Capture the cell that displays the provided text and extract its [x, y] central coordinate. 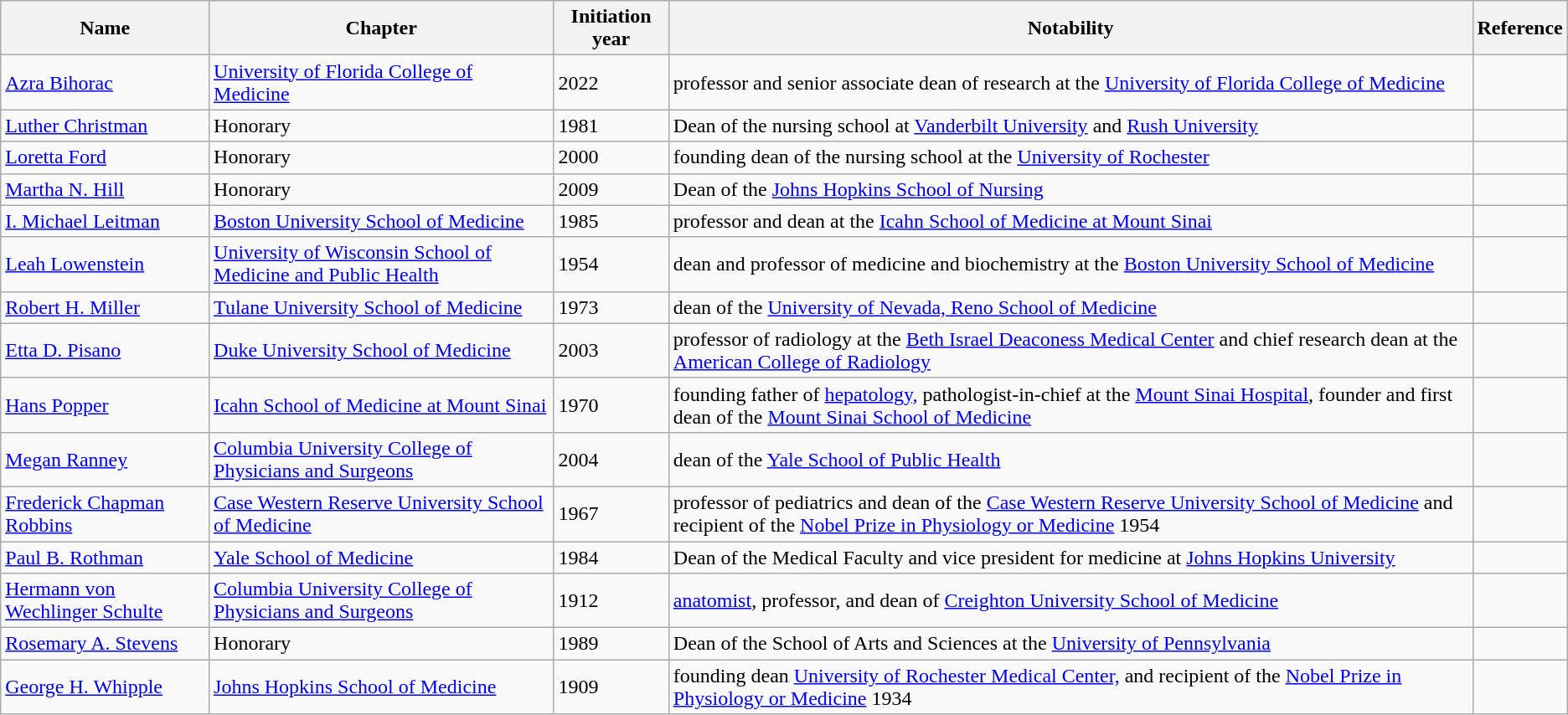
Leah Lowenstein [106, 265]
Initiation year [611, 28]
Yale School of Medicine [382, 557]
Azra Bihorac [106, 82]
Frederick Chapman Robbins [106, 514]
1954 [611, 265]
Hans Popper [106, 405]
Tulane University School of Medicine [382, 307]
1989 [611, 644]
Icahn School of Medicine at Mount Sinai [382, 405]
George H. Whipple [106, 687]
Luther Christman [106, 126]
1970 [611, 405]
dean of the Yale School of Public Health [1070, 459]
Hermann von Wechlinger Schulte [106, 601]
1909 [611, 687]
professor of radiology at the Beth Israel Deaconess Medical Center and chief research dean at the American College of Radiology [1070, 350]
Dean of the School of Arts and Sciences at the University of Pennsylvania [1070, 644]
professor and dean at the Icahn School of Medicine at Mount Sinai [1070, 221]
Duke University School of Medicine [382, 350]
Megan Ranney [106, 459]
2000 [611, 157]
1984 [611, 557]
professor and senior associate dean of research at the University of Florida College of Medicine [1070, 82]
1912 [611, 601]
1985 [611, 221]
Robert H. Miller [106, 307]
founding father of hepatology, pathologist-in-chief at the Mount Sinai Hospital, founder and first dean of the Mount Sinai School of Medicine [1070, 405]
2004 [611, 459]
University of Florida College of Medicine [382, 82]
founding dean of the nursing school at the University of Rochester [1070, 157]
founding dean University of Rochester Medical Center, and recipient of the Nobel Prize in Physiology or Medicine 1934 [1070, 687]
2003 [611, 350]
Chapter [382, 28]
Paul B. Rothman [106, 557]
Loretta Ford [106, 157]
Name [106, 28]
Notability [1070, 28]
anatomist, professor, and dean of Creighton University School of Medicine [1070, 601]
dean and professor of medicine and biochemistry at the Boston University School of Medicine [1070, 265]
I. Michael Leitman [106, 221]
2009 [611, 189]
Rosemary A. Stevens [106, 644]
1981 [611, 126]
Dean of the nursing school at Vanderbilt University and Rush University [1070, 126]
Boston University School of Medicine [382, 221]
Etta D. Pisano [106, 350]
1967 [611, 514]
Reference [1519, 28]
University of Wisconsin School of Medicine and Public Health [382, 265]
2022 [611, 82]
Martha N. Hill [106, 189]
1973 [611, 307]
dean of the University of Nevada, Reno School of Medicine [1070, 307]
Dean of the Johns Hopkins School of Nursing [1070, 189]
Case Western Reserve University School of Medicine [382, 514]
Dean of the Medical Faculty and vice president for medicine at Johns Hopkins University [1070, 557]
Johns Hopkins School of Medicine [382, 687]
